Identify which cell holds the provided text, then report its [X, Y] central coordinate. 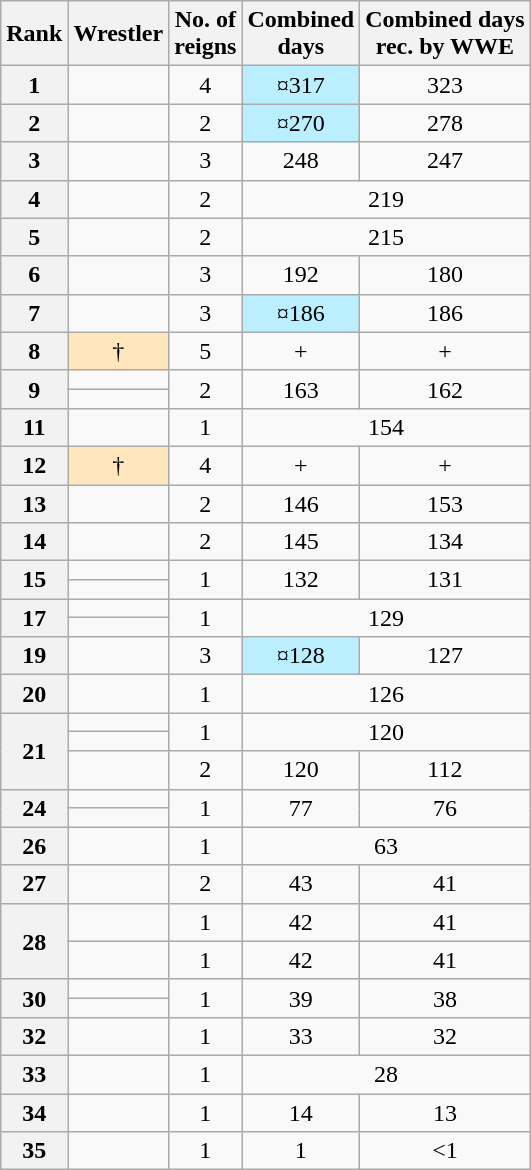
76 [445, 808]
192 [301, 275]
278 [445, 123]
34 [34, 1113]
8 [34, 351]
180 [445, 275]
No. ofreigns [206, 34]
215 [386, 237]
Combined daysrec. by WWE [445, 34]
26 [34, 846]
¤270 [301, 123]
162 [445, 389]
38 [445, 998]
6 [34, 275]
30 [34, 998]
27 [34, 884]
77 [301, 808]
154 [386, 427]
323 [445, 85]
39 [301, 998]
21 [34, 751]
19 [34, 656]
129 [386, 618]
<1 [445, 1151]
248 [301, 161]
63 [386, 846]
146 [301, 503]
145 [301, 542]
153 [445, 503]
¤186 [301, 313]
131 [445, 580]
132 [301, 580]
17 [34, 618]
Rank [34, 34]
24 [34, 808]
134 [445, 542]
127 [445, 656]
219 [386, 199]
163 [301, 389]
Combineddays [301, 34]
186 [445, 313]
15 [34, 580]
¤317 [301, 85]
20 [34, 694]
126 [386, 694]
35 [34, 1151]
Wrestler [118, 34]
¤128 [301, 656]
9 [34, 389]
11 [34, 427]
112 [445, 770]
247 [445, 161]
12 [34, 465]
7 [34, 313]
43 [301, 884]
